Pinpoint the cell where the given text exists, returning its (x, y) midpoint coordinate. 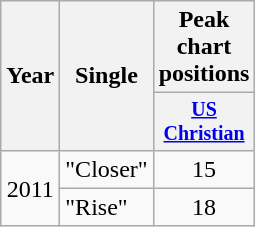
Year (30, 76)
15 (204, 169)
Peak chart positions (204, 47)
2011 (30, 188)
18 (204, 207)
Single (106, 76)
US Christian (204, 122)
"Rise" (106, 207)
"Closer" (106, 169)
